From the cell containing the given text, extract its center point as (x, y) coordinate. 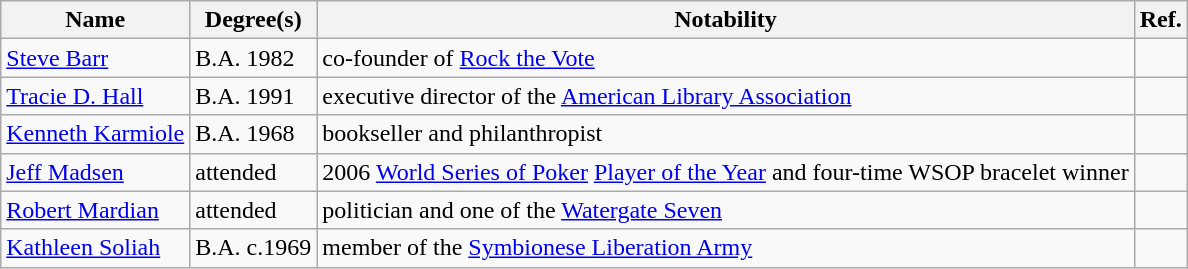
bookseller and philanthropist (726, 134)
Notability (726, 20)
Name (96, 20)
Jeff Madsen (96, 172)
Ref. (1160, 20)
co-founder of Rock the Vote (726, 58)
Robert Mardian (96, 210)
member of the Symbionese Liberation Army (726, 248)
Degree(s) (254, 20)
B.A. 1968 (254, 134)
2006 World Series of Poker Player of the Year and four-time WSOP bracelet winner (726, 172)
executive director of the American Library Association (726, 96)
politician and one of the Watergate Seven (726, 210)
B.A. 1982 (254, 58)
Steve Barr (96, 58)
B.A. c.1969 (254, 248)
Kathleen Soliah (96, 248)
Kenneth Karmiole (96, 134)
B.A. 1991 (254, 96)
Tracie D. Hall (96, 96)
